Capture the cell that displays the provided text and extract its (X, Y) central coordinate. 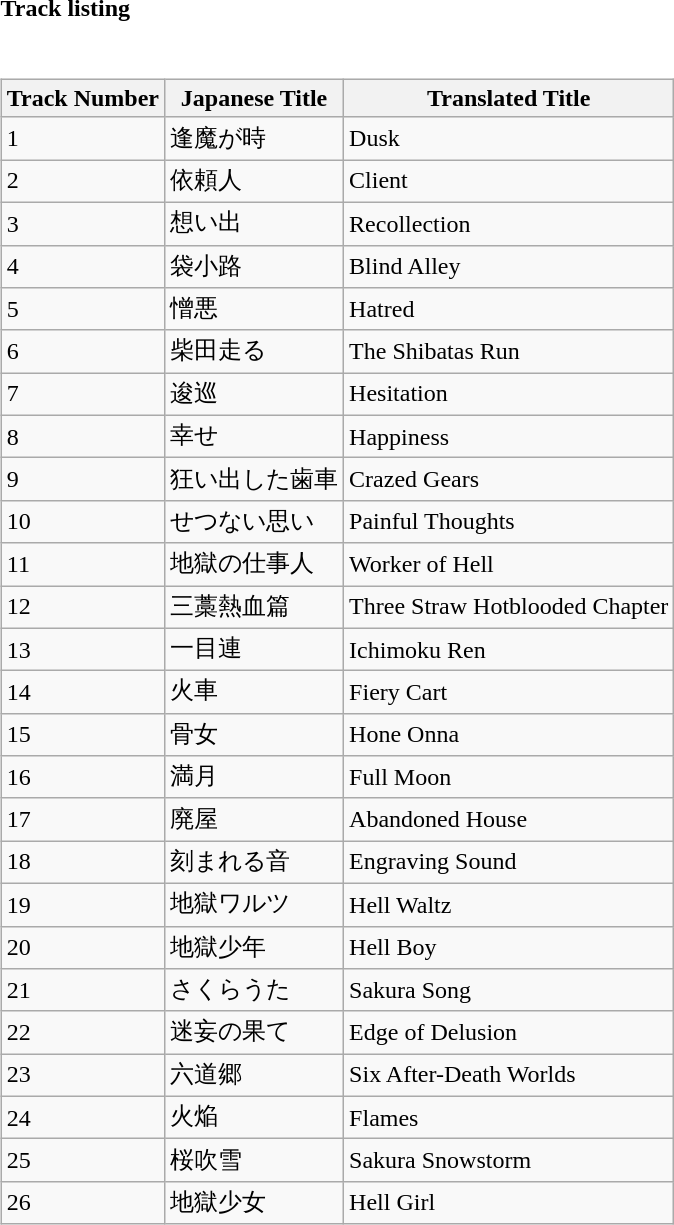
骨女 (254, 734)
廃屋 (254, 820)
21 (82, 990)
Recollection (509, 224)
26 (82, 1202)
憎悪 (254, 310)
Hatred (509, 310)
Sakura Song (509, 990)
22 (82, 1032)
Full Moon (509, 778)
三藁熱血篇 (254, 608)
袋小路 (254, 266)
Sakura Snowstorm (509, 1160)
Three Straw Hotblooded Chapter (509, 608)
Engraving Sound (509, 862)
5 (82, 310)
桜吹雪 (254, 1160)
Blind Alley (509, 266)
13 (82, 650)
Japanese Title (254, 98)
23 (82, 1076)
The Shibatas Run (509, 352)
地獄少女 (254, 1202)
Hone Onna (509, 734)
Hell Girl (509, 1202)
火焔 (254, 1118)
4 (82, 266)
10 (82, 522)
16 (82, 778)
狂い出した歯車 (254, 480)
Translated Title (509, 98)
逡巡 (254, 394)
3 (82, 224)
幸せ (254, 436)
Flames (509, 1118)
6 (82, 352)
25 (82, 1160)
さくらうた (254, 990)
火車 (254, 692)
逢魔が時 (254, 138)
11 (82, 564)
14 (82, 692)
迷妄の果て (254, 1032)
Six After-Death Worlds (509, 1076)
六道郷 (254, 1076)
せつない思い (254, 522)
Fiery Cart (509, 692)
Happiness (509, 436)
Painful Thoughts (509, 522)
Crazed Gears (509, 480)
8 (82, 436)
20 (82, 948)
18 (82, 862)
地獄の仕事人 (254, 564)
19 (82, 904)
Hell Waltz (509, 904)
2 (82, 182)
1 (82, 138)
Track Number (82, 98)
柴田走る (254, 352)
Abandoned House (509, 820)
依頼人 (254, 182)
地獄少年 (254, 948)
Ichimoku Ren (509, 650)
Hell Boy (509, 948)
一目連 (254, 650)
17 (82, 820)
満月 (254, 778)
15 (82, 734)
Hesitation (509, 394)
刻まれる音 (254, 862)
24 (82, 1118)
地獄ワルツ (254, 904)
Worker of Hell (509, 564)
9 (82, 480)
7 (82, 394)
12 (82, 608)
想い出 (254, 224)
Edge of Delusion (509, 1032)
Client (509, 182)
Dusk (509, 138)
